Determine the [x, y] coordinate at the center of the cell enclosing the given text.  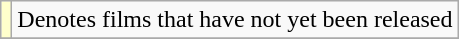
Denotes films that have not yet been released [235, 20]
